Identify which cell holds the provided text, then report its (x, y) central coordinate. 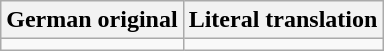
Literal translation (283, 20)
German original (92, 20)
